Identify which cell holds the provided text, then report its [X, Y] central coordinate. 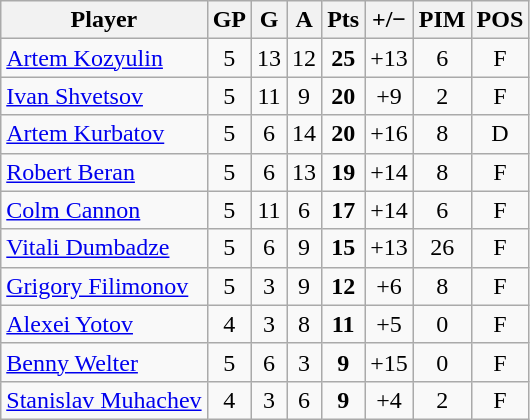
POS [500, 20]
Artem Kurbatov [104, 134]
+4 [390, 400]
+/− [390, 20]
+6 [390, 286]
14 [304, 134]
Player [104, 20]
Grigory Filimonov [104, 286]
26 [442, 248]
PIM [442, 20]
GP [229, 20]
Benny Welter [104, 362]
25 [344, 58]
G [270, 20]
17 [344, 210]
Stanislav Muhachev [104, 400]
Vitali Dumbadze [104, 248]
Alexei Yotov [104, 324]
19 [344, 172]
D [500, 134]
+16 [390, 134]
Robert Beran [104, 172]
Colm Cannon [104, 210]
A [304, 20]
+9 [390, 96]
Artem Kozyulin [104, 58]
Pts [344, 20]
Ivan Shvetsov [104, 96]
15 [344, 248]
+5 [390, 324]
+15 [390, 362]
